Identify which cell holds the provided text, then report its [x, y] central coordinate. 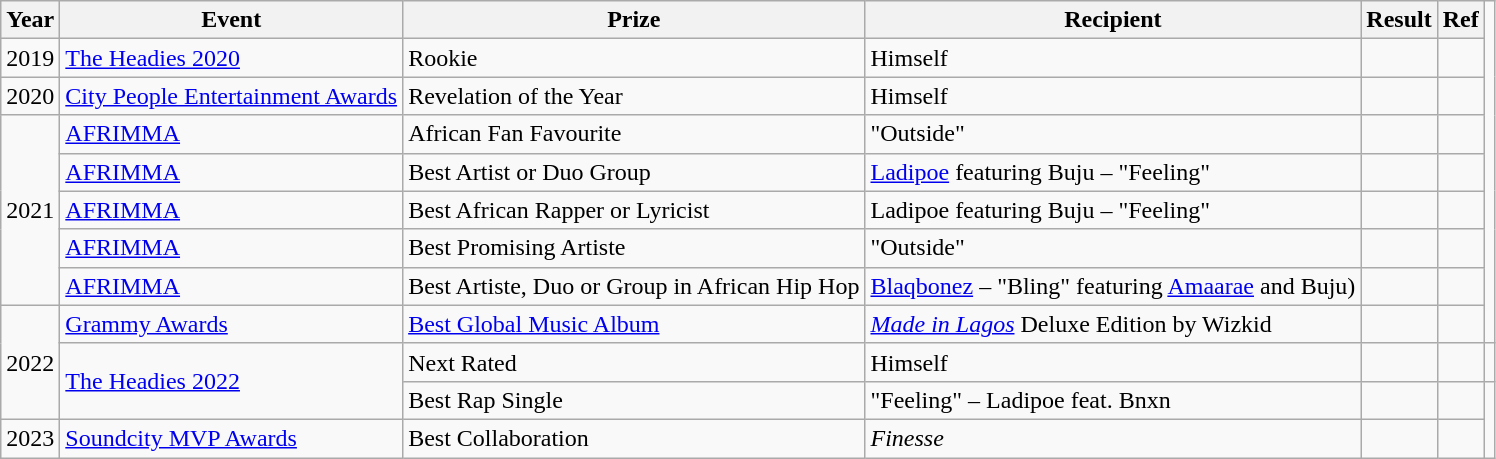
2023 [30, 438]
2022 [30, 362]
African Fan Favourite [634, 134]
Event [232, 20]
Grammy Awards [232, 324]
Best African Rapper or Lyricist [634, 210]
Best Rap Single [634, 400]
2021 [30, 210]
City People Entertainment Awards [232, 96]
Rookie [634, 58]
Blaqbonez – "Bling" featuring Amaarae and Buju) [1113, 286]
Revelation of the Year [634, 96]
The Headies 2020 [232, 58]
Year [30, 20]
Finesse [1113, 438]
The Headies 2022 [232, 381]
Ref [1460, 20]
2019 [30, 58]
Next Rated [634, 362]
Best Global Music Album [634, 324]
Prize [634, 20]
Best Collaboration [634, 438]
Best Artist or Duo Group [634, 172]
Result [1399, 20]
Best Artiste, Duo or Group in African Hip Hop [634, 286]
Soundcity MVP Awards [232, 438]
Best Promising Artiste [634, 248]
Made in Lagos Deluxe Edition by Wizkid [1113, 324]
Recipient [1113, 20]
"Feeling" – Ladipoe feat. Bnxn [1113, 400]
2020 [30, 96]
